For the text-containing cell, return its midpoint in (x, y) coordinate format. 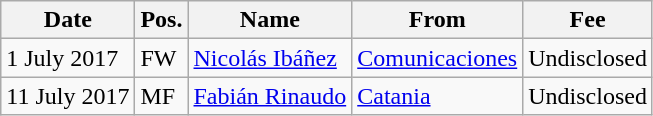
Fee (588, 20)
Comunicaciones (438, 58)
Nicolás Ibáñez (270, 58)
Catania (438, 96)
Pos. (162, 20)
FW (162, 58)
From (438, 20)
Date (68, 20)
11 July 2017 (68, 96)
1 July 2017 (68, 58)
Name (270, 20)
Fabián Rinaudo (270, 96)
MF (162, 96)
